Determine the (x, y) coordinate at the center of the cell enclosing the given text.  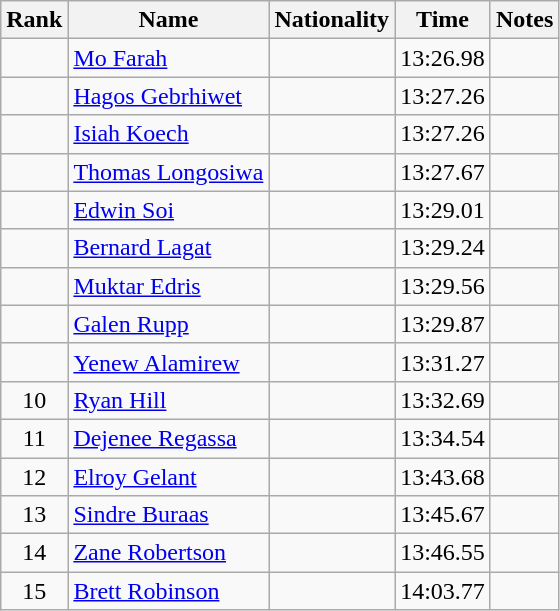
13:29.24 (443, 248)
13:34.54 (443, 438)
Time (443, 20)
Rank (34, 20)
Elroy Gelant (168, 477)
Ryan Hill (168, 400)
Mo Farah (168, 58)
Isiah Koech (168, 134)
Name (168, 20)
13:31.27 (443, 362)
13:32.69 (443, 400)
Galen Rupp (168, 324)
Bernard Lagat (168, 248)
Zane Robertson (168, 553)
13 (34, 515)
Notes (524, 20)
12 (34, 477)
Thomas Longosiwa (168, 172)
14:03.77 (443, 591)
13:45.67 (443, 515)
Yenew Alamirew (168, 362)
13:43.68 (443, 477)
13:27.67 (443, 172)
13:29.87 (443, 324)
13:29.56 (443, 286)
10 (34, 400)
Muktar Edris (168, 286)
13:29.01 (443, 210)
Edwin Soi (168, 210)
14 (34, 553)
11 (34, 438)
Hagos Gebrhiwet (168, 96)
13:26.98 (443, 58)
Brett Robinson (168, 591)
Dejenee Regassa (168, 438)
15 (34, 591)
Nationality (332, 20)
13:46.55 (443, 553)
Sindre Buraas (168, 515)
